Scan for the cell matching the given text and deliver its [x, y] coordinate at center. 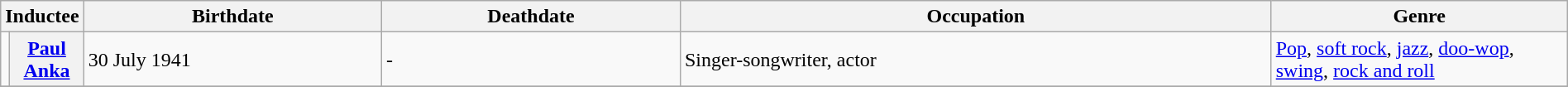
Birthdate [232, 17]
- [531, 60]
Occupation [976, 17]
Paul Anka [46, 60]
Inductee [42, 17]
Pop, soft rock, jazz, doo-wop, swing, rock and roll [1419, 60]
30 July 1941 [232, 60]
Singer-songwriter, actor [976, 60]
Deathdate [531, 17]
Genre [1419, 17]
